Capture the cell that displays the provided text and extract its (x, y) central coordinate. 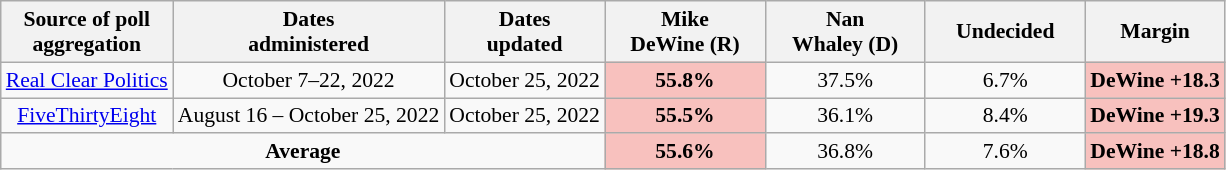
Average (303, 152)
6.7% (1005, 80)
36.1% (845, 116)
37.5% (845, 80)
Undecided (1005, 32)
August 16 – October 25, 2022 (309, 116)
Source of pollaggregation (87, 32)
55.6% (685, 152)
MikeDeWine (R) (685, 32)
DeWine +18.8 (1155, 152)
DeWine +18.3 (1155, 80)
DeWine +19.3 (1155, 116)
36.8% (845, 152)
Datesadministered (309, 32)
55.5% (685, 116)
October 7–22, 2022 (309, 80)
8.4% (1005, 116)
FiveThirtyEight (87, 116)
Margin (1155, 32)
NanWhaley (D) (845, 32)
7.6% (1005, 152)
55.8% (685, 80)
Real Clear Politics (87, 80)
Datesupdated (524, 32)
